Search for the cell housing the specified text and yield its (X, Y) center coordinate. 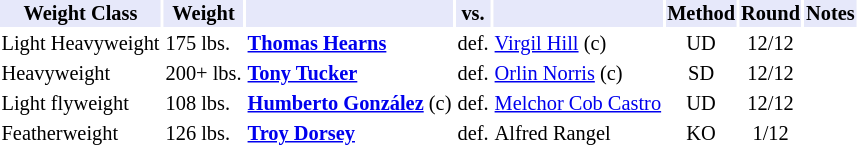
Light flyweight (80, 104)
Method (702, 14)
Round (771, 14)
Notes (831, 14)
Heavyweight (80, 74)
200+ lbs. (204, 74)
SD (702, 74)
Orlin Norris (c) (578, 74)
175 lbs. (204, 44)
Light Heavyweight (80, 44)
Melchor Cob Castro (578, 104)
Humberto González (c) (350, 104)
Weight (204, 14)
Virgil Hill (c) (578, 44)
vs. (473, 14)
Tony Tucker (350, 74)
108 lbs. (204, 104)
Thomas Hearns (350, 44)
Weight Class (80, 14)
